Provide the [X, Y] coordinate of the cell's center where the given text is located.  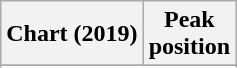
Chart (2019) [72, 34]
Peakposition [189, 34]
